Provide the (x, y) coordinate of the cell's center where the given text is located.  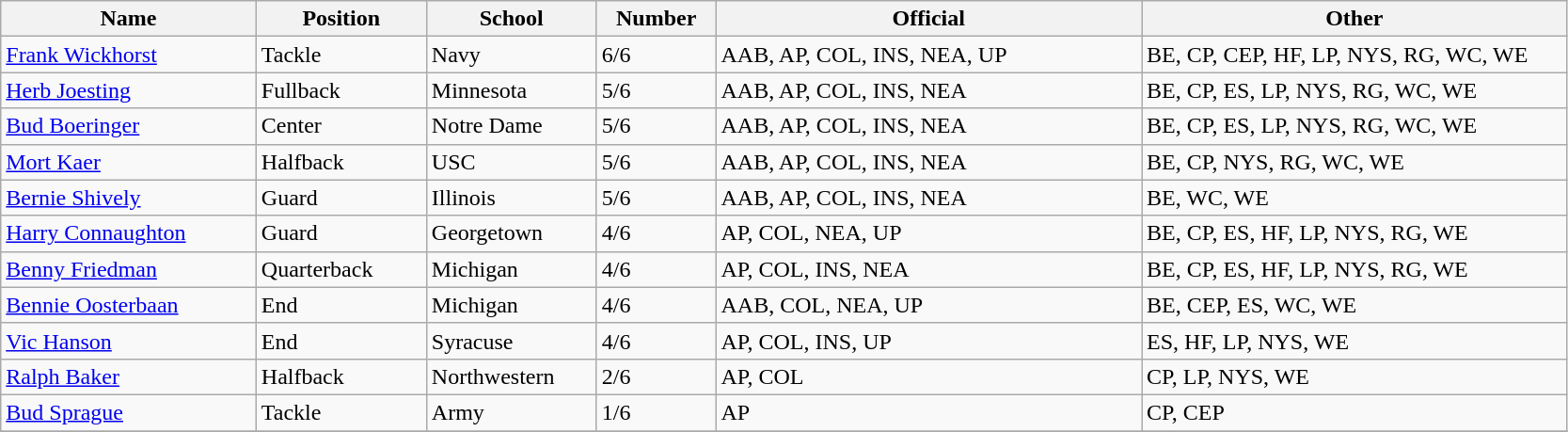
Bud Sprague (129, 412)
6/6 (657, 55)
1/6 (657, 412)
Georgetown (512, 233)
ES, HF, LP, NYS, WE (1354, 341)
Minnesota (512, 90)
Center (341, 126)
BE, CEP, ES, WC, WE (1354, 305)
Army (512, 412)
Northwestern (512, 376)
CP, LP, NYS, WE (1354, 376)
Vic Hanson (129, 341)
Bennie Oosterbaan (129, 305)
BE, WC, WE (1354, 198)
Frank Wickhorst (129, 55)
Official (929, 19)
USC (512, 162)
AP, COL, INS, UP (929, 341)
Benny Friedman (129, 269)
Illinois (512, 198)
AP, COL, INS, NEA (929, 269)
AP, COL, NEA, UP (929, 233)
Bernie Shively (129, 198)
Ralph Baker (129, 376)
Herb Joesting (129, 90)
Position (341, 19)
AP, COL (929, 376)
CP, CEP (1354, 412)
School (512, 19)
Syracuse (512, 341)
Fullback (341, 90)
Name (129, 19)
BE, CP, CEP, HF, LP, NYS, RG, WC, WE (1354, 55)
Number (657, 19)
AAB, COL, NEA, UP (929, 305)
Notre Dame (512, 126)
Quarterback (341, 269)
Mort Kaer (129, 162)
Harry Connaughton (129, 233)
2/6 (657, 376)
AP (929, 412)
Navy (512, 55)
Other (1354, 19)
AAB, AP, COL, INS, NEA, UP (929, 55)
BE, CP, NYS, RG, WC, WE (1354, 162)
Bud Boeringer (129, 126)
